Identify which cell holds the provided text, then report its (x, y) central coordinate. 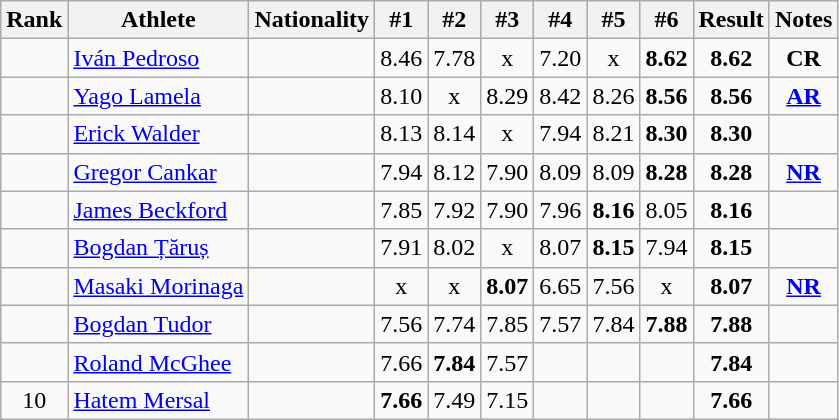
Iván Pedroso (158, 58)
8.46 (402, 58)
Notes (803, 20)
8.12 (454, 172)
7.49 (454, 400)
7.15 (508, 400)
#3 (508, 20)
Yago Lamela (158, 96)
#6 (666, 20)
7.92 (454, 210)
8.10 (402, 96)
8.13 (402, 134)
8.05 (666, 210)
#2 (454, 20)
Erick Walder (158, 134)
Masaki Morinaga (158, 286)
Result (731, 20)
Gregor Cankar (158, 172)
#1 (402, 20)
8.02 (454, 248)
8.21 (614, 134)
10 (34, 400)
Rank (34, 20)
#5 (614, 20)
Hatem Mersal (158, 400)
Roland McGhee (158, 362)
Nationality (312, 20)
8.26 (614, 96)
#4 (560, 20)
Bogdan Țăruș (158, 248)
CR (803, 58)
Athlete (158, 20)
7.91 (402, 248)
Bogdan Tudor (158, 324)
8.14 (454, 134)
8.42 (560, 96)
James Beckford (158, 210)
7.96 (560, 210)
8.29 (508, 96)
7.74 (454, 324)
AR (803, 96)
6.65 (560, 286)
7.78 (454, 58)
7.20 (560, 58)
